From the cell containing the given text, extract its center point as (x, y) coordinate. 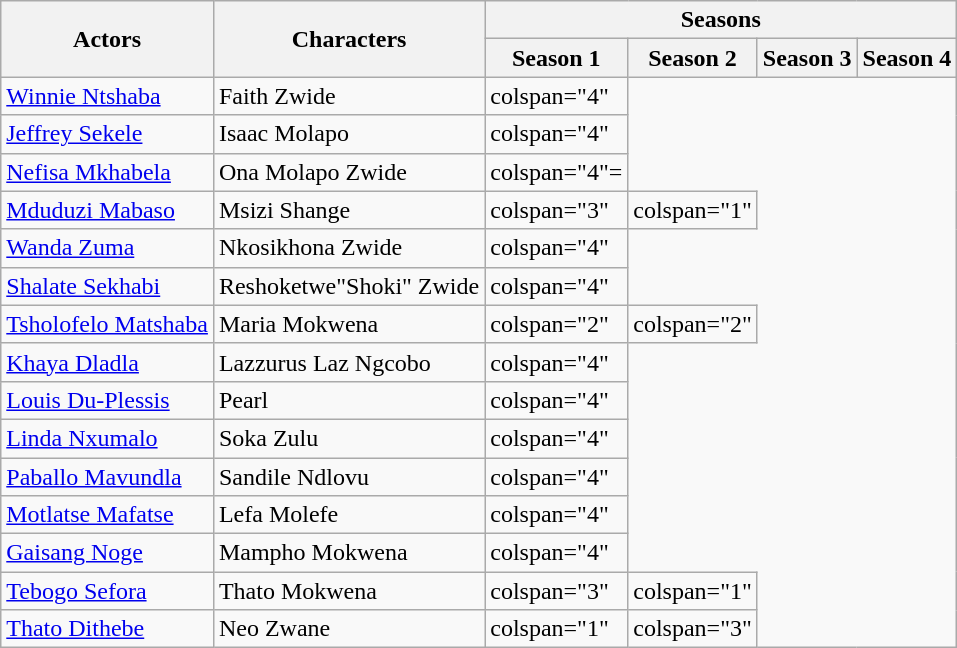
Soka Zulu (348, 438)
Faith Zwide (348, 96)
Neo Zwane (348, 629)
Nkosikhona Zwide (348, 248)
Tebogo Sefora (108, 591)
Thato Dithebe (108, 629)
Season 1 (556, 58)
Seasons (721, 20)
Gaisang Noge (108, 553)
Season 3 (807, 58)
Nefisa Mkhabela (108, 172)
Linda Nxumalo (108, 438)
Season 4 (907, 58)
Paballo Mavundla (108, 477)
Sandile Ndlovu (348, 477)
Ona Molapo Zwide (348, 172)
Louis Du-Plessis (108, 400)
Jeffrey Sekele (108, 134)
Shalate Sekhabi (108, 286)
Reshoketwe"Shoki" Zwide (348, 286)
Mduduzi Mabaso (108, 210)
Motlatse Mafatse (108, 515)
Isaac Molapo (348, 134)
Actors (108, 39)
Tsholofelo Matshaba (108, 324)
Mampho Mokwena (348, 553)
Khaya Dladla (108, 362)
Lefa Molefe (348, 515)
Characters (348, 39)
Wanda Zuma (108, 248)
Winnie Ntshaba (108, 96)
colspan="4"= (556, 172)
Msizi Shange (348, 210)
Thato Mokwena (348, 591)
Season 2 (693, 58)
Maria Mokwena (348, 324)
Lazzurus Laz Ngcobo (348, 362)
Pearl (348, 400)
